Return (X, Y) of the center of cell containing provided text 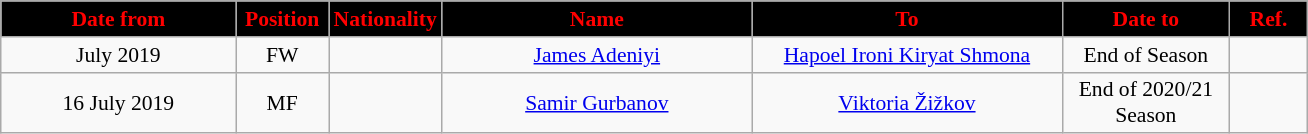
Date from (118, 19)
End of 2020/21 Season (1146, 102)
Samir Gurbanov (597, 102)
FW (282, 55)
16 July 2019 (118, 102)
Position (282, 19)
To (907, 19)
MF (282, 102)
Viktoria Žižkov (907, 102)
July 2019 (118, 55)
Name (597, 19)
Nationality (384, 19)
James Adeniyi (597, 55)
Hapoel Ironi Kiryat Shmona (907, 55)
Date to (1146, 19)
End of Season (1146, 55)
Ref. (1269, 19)
